Extract the (X, Y) coordinate from the center of the cell holding the provided text.  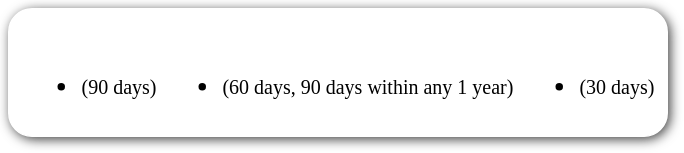
(60 days, 90 days within any 1 year) (338, 72)
(30 days) (587, 72)
(90 days) (89, 72)
